Determine the (x, y) coordinate at the center of the cell enclosing the given text.  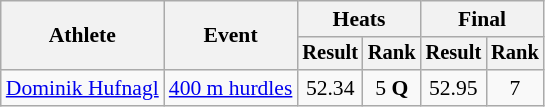
Final (482, 19)
52.34 (330, 88)
7 (515, 88)
52.95 (454, 88)
Dominik Hufnagl (82, 88)
400 m hurdles (231, 88)
Athlete (82, 36)
Heats (358, 19)
5 Q (392, 88)
Event (231, 36)
